From the cell containing the given text, extract its center point as [X, Y] coordinate. 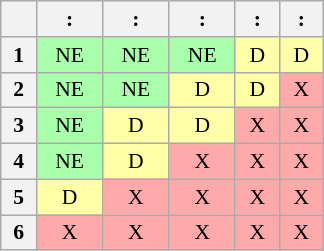
6 [19, 233]
4 [19, 162]
1 [19, 55]
2 [19, 90]
5 [19, 197]
3 [19, 126]
